Identify which cell holds the provided text, then report its [x, y] central coordinate. 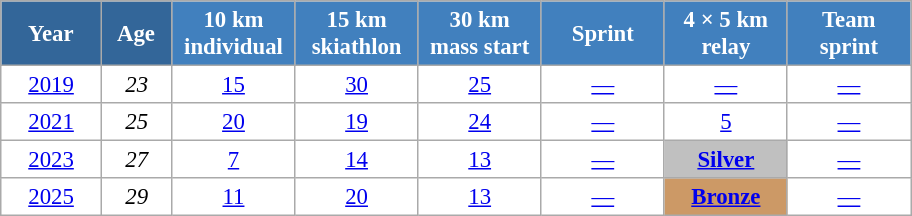
5 [726, 122]
Bronze [726, 197]
Silver [726, 160]
19 [356, 122]
10 km individual [234, 34]
Age [136, 34]
30 [356, 85]
2023 [52, 160]
15 km skiathlon [356, 34]
27 [136, 160]
29 [136, 197]
11 [234, 197]
Sprint [602, 34]
2019 [52, 85]
30 km mass start [480, 34]
Team sprint [848, 34]
2021 [52, 122]
Year [52, 34]
15 [234, 85]
24 [480, 122]
4 × 5 km relay [726, 34]
2025 [52, 197]
7 [234, 160]
23 [136, 85]
14 [356, 160]
